Provide the [x, y] coordinate of the cell's center where the given text is located.  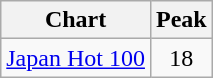
18 [181, 58]
Chart [76, 20]
Japan Hot 100 [76, 58]
Peak [181, 20]
